Scan for the cell matching the given text and deliver its [X, Y] coordinate at center. 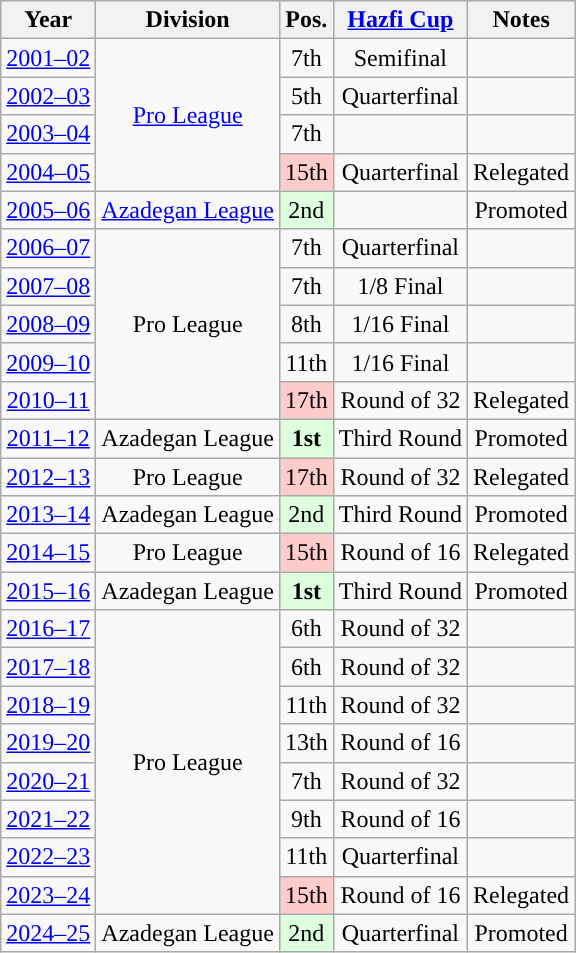
2010–11 [48, 400]
2004–05 [48, 172]
2015–16 [48, 591]
2011–12 [48, 438]
2013–14 [48, 515]
Division [188, 20]
2022–23 [48, 857]
2017–18 [48, 667]
2021–22 [48, 819]
2008–09 [48, 324]
2014–15 [48, 553]
9th [306, 819]
2019–20 [48, 743]
2024–25 [48, 933]
Notes [522, 20]
Semifinal [400, 58]
8th [306, 324]
2023–24 [48, 895]
2012–13 [48, 477]
2007–08 [48, 286]
2016–17 [48, 629]
2018–19 [48, 705]
2009–10 [48, 362]
Year [48, 20]
2005–06 [48, 210]
2001–02 [48, 58]
2006–07 [48, 248]
5th [306, 96]
2020–21 [48, 781]
Pos. [306, 20]
13th [306, 743]
1/8 Final [400, 286]
Hazfi Cup [400, 20]
2002–03 [48, 96]
2003–04 [48, 134]
